From the cell containing the given text, extract its center point as (x, y) coordinate. 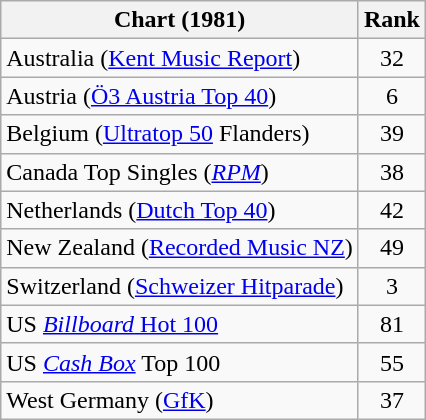
39 (392, 134)
Netherlands (Dutch Top 40) (180, 210)
New Zealand (Recorded Music NZ) (180, 248)
3 (392, 286)
32 (392, 58)
West Germany (GfK) (180, 400)
38 (392, 172)
Canada Top Singles (RPM) (180, 172)
US Cash Box Top 100 (180, 362)
Rank (392, 20)
Austria (Ö3 Austria Top 40) (180, 96)
Australia (Kent Music Report) (180, 58)
55 (392, 362)
US Billboard Hot 100 (180, 324)
Chart (1981) (180, 20)
42 (392, 210)
81 (392, 324)
49 (392, 248)
37 (392, 400)
Belgium (Ultratop 50 Flanders) (180, 134)
Switzerland (Schweizer Hitparade) (180, 286)
6 (392, 96)
